Identify which cell holds the provided text, then report its [X, Y] central coordinate. 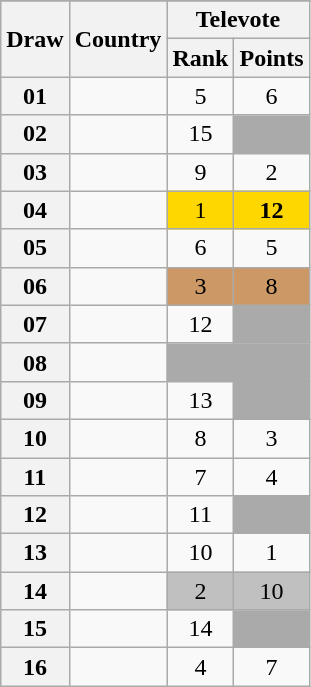
04 [35, 210]
Televote [238, 20]
Draw [35, 39]
07 [35, 324]
9 [200, 172]
16 [35, 667]
05 [35, 248]
09 [35, 400]
Points [272, 58]
03 [35, 172]
Country [118, 39]
08 [35, 362]
02 [35, 134]
06 [35, 286]
01 [35, 96]
Rank [200, 58]
